Scan for the cell matching the given text and deliver its (X, Y) coordinate at center. 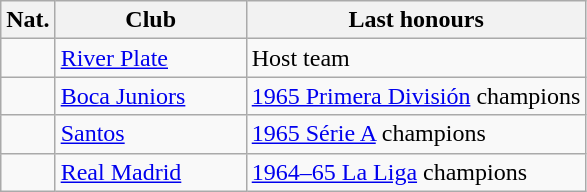
Host team (416, 58)
Nat. (28, 20)
Santos (150, 134)
1965 Série A champions (416, 134)
Real Madrid (150, 172)
1965 Primera División champions (416, 96)
1964–65 La Liga champions (416, 172)
Last honours (416, 20)
Boca Juniors (150, 96)
River Plate (150, 58)
Club (150, 20)
